Pinpoint the cell where the given text exists, returning its [X, Y] midpoint coordinate. 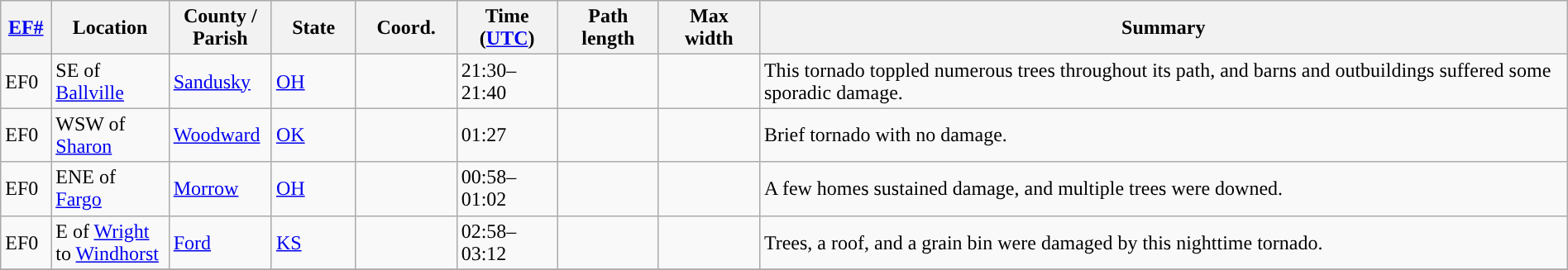
KS [313, 243]
State [313, 28]
Morrow [220, 188]
WSW of Sharon [110, 135]
Time (UTC) [507, 28]
EF# [26, 28]
Path length [608, 28]
01:27 [507, 135]
Location [110, 28]
00:58–01:02 [507, 188]
21:30–21:40 [507, 81]
Trees, a roof, and a grain bin were damaged by this nighttime tornado. [1163, 243]
Max width [709, 28]
Brief tornado with no damage. [1163, 135]
Sandusky [220, 81]
Ford [220, 243]
A few homes sustained damage, and multiple trees were downed. [1163, 188]
County / Parish [220, 28]
02:58–03:12 [507, 243]
E of Wright to Windhorst [110, 243]
This tornado toppled numerous trees throughout its path, and barns and outbuildings suffered some sporadic damage. [1163, 81]
OK [313, 135]
SE of Ballville [110, 81]
Woodward [220, 135]
ENE of Fargo [110, 188]
Coord. [406, 28]
Summary [1163, 28]
